Provide the (x, y) coordinate of the cell's center where the given text is located.  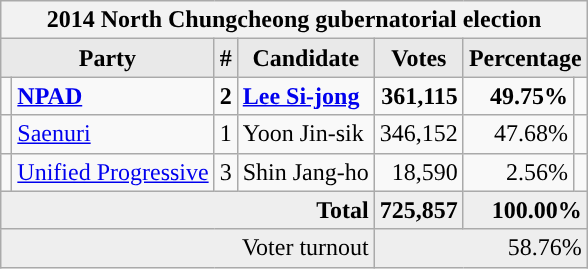
Yoon Jin-sik (306, 134)
Shin Jang-ho (306, 172)
18,590 (418, 172)
361,115 (418, 96)
NPAD (113, 96)
Saenuri (113, 134)
2 (226, 96)
725,857 (418, 210)
Candidate (306, 58)
1 (226, 134)
Total (188, 210)
47.68% (518, 134)
100.00% (525, 210)
Lee Si-jong (306, 96)
2.56% (518, 172)
Voter turnout (188, 248)
# (226, 58)
49.75% (518, 96)
Percentage (525, 58)
58.76% (480, 248)
Party (108, 58)
3 (226, 172)
2014 North Chungcheong gubernatorial election (294, 20)
346,152 (418, 134)
Unified Progressive (113, 172)
Votes (418, 58)
